Locate the cell with the specified text and output its [x, y] center coordinate. 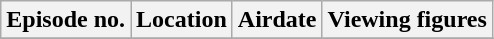
Viewing figures [407, 20]
Episode no. [66, 20]
Airdate [277, 20]
Location [182, 20]
